Detect which cell encompasses the target text, then output its (x, y) center coordinate. 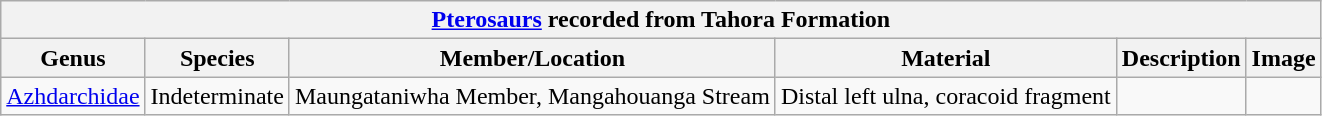
Material (946, 58)
Genus (73, 58)
Distal left ulna, coracoid fragment (946, 96)
Maungataniwha Member, Mangahouanga Stream (532, 96)
Pterosaurs recorded from Tahora Formation (661, 20)
Indeterminate (217, 96)
Member/Location (532, 58)
Species (217, 58)
Description (1181, 58)
Azhdarchidae (73, 96)
Image (1284, 58)
